From the cell containing the given text, extract its center point as (x, y) coordinate. 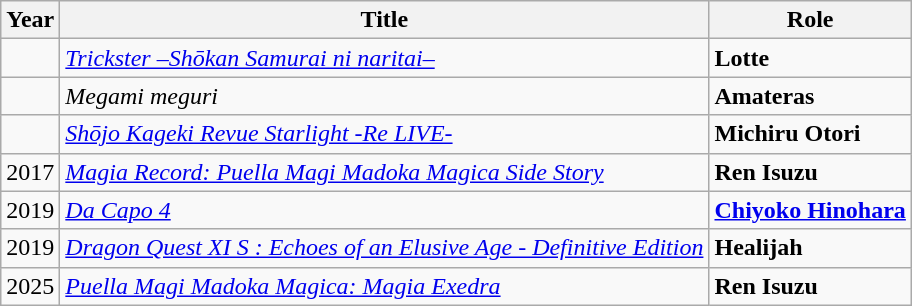
Title (384, 20)
Amateras (810, 96)
Shōjo Kageki Revue Starlight -Re LIVE- (384, 134)
Dragon Quest XI S : Echoes of an Elusive Age - Definitive Edition (384, 248)
Trickster –Shōkan Samurai ni naritai– (384, 58)
Michiru Otori (810, 134)
Chiyoko Hinohara (810, 210)
Lotte (810, 58)
Da Capo 4 (384, 210)
2017 (30, 172)
Megami meguri (384, 96)
Year (30, 20)
Magia Record: Puella Magi Madoka Magica Side Story (384, 172)
Healijah (810, 248)
2025 (30, 286)
Role (810, 20)
Puella Magi Madoka Magica: Magia Exedra (384, 286)
